Capture the cell that displays the provided text and extract its [x, y] central coordinate. 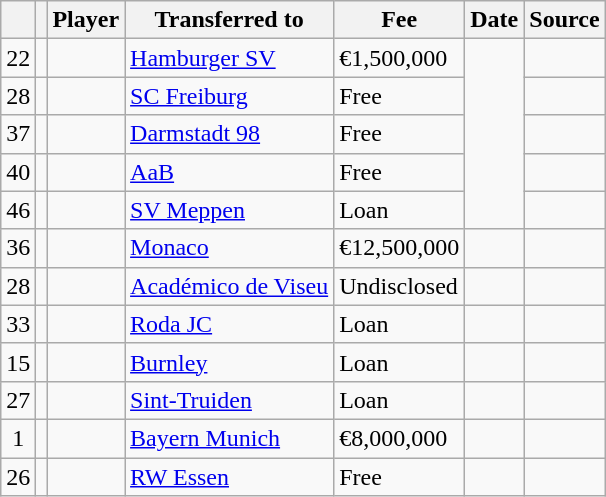
RW Essen [230, 477]
26 [18, 477]
Source [564, 20]
33 [18, 324]
1 [18, 438]
Roda JC [230, 324]
SC Freiburg [230, 96]
22 [18, 58]
Transferred to [230, 20]
€8,000,000 [400, 438]
€12,500,000 [400, 248]
SV Meppen [230, 210]
€1,500,000 [400, 58]
Sint-Truiden [230, 400]
46 [18, 210]
37 [18, 134]
Académico de Viseu [230, 286]
Bayern Munich [230, 438]
36 [18, 248]
Darmstadt 98 [230, 134]
Date [494, 20]
AaB [230, 172]
Player [86, 20]
Monaco [230, 248]
15 [18, 362]
40 [18, 172]
Fee [400, 20]
Hamburger SV [230, 58]
Burnley [230, 362]
Undisclosed [400, 286]
27 [18, 400]
